Find where the given text appears and provide that cell's center as [x, y] coordinate. 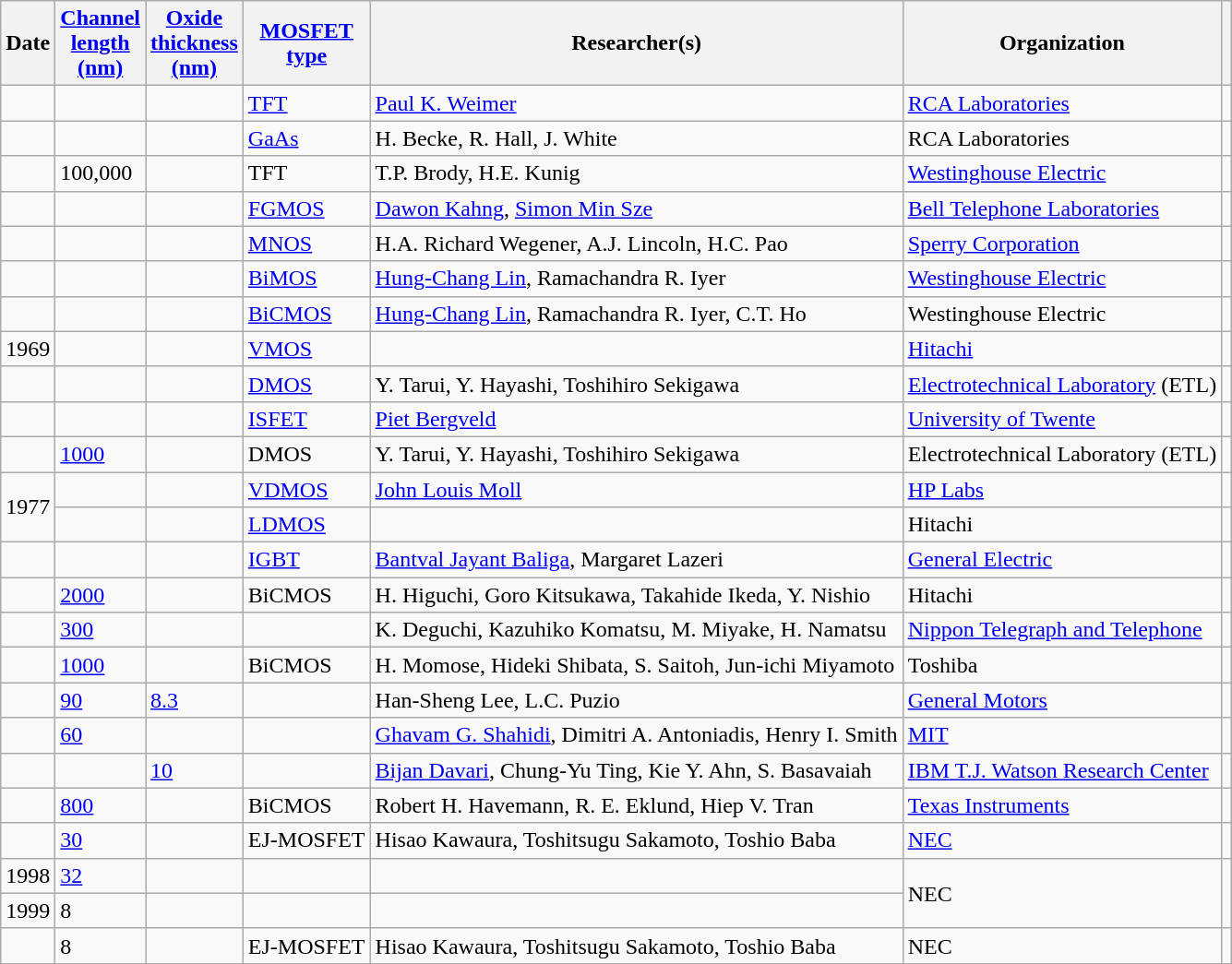
MIT [1062, 735]
H.A. Richard Wegener, A.J. Lincoln, H.C. Pao [637, 244]
H. Becke, R. Hall, J. White [637, 138]
Date [28, 43]
IGBT [306, 560]
General Electric [1062, 560]
GaAs [306, 138]
Toshiba [1062, 665]
1998 [28, 875]
ISFET [306, 419]
Bijan Davari, Chung-Yu Ting, Kie Y. Ahn, S. Basavaiah [637, 770]
Bantval Jayant Baliga, Margaret Lazeri [637, 560]
Hung-Chang Lin, Ramachandra R. Iyer, C.T. Ho [637, 314]
MNOS [306, 244]
IBM T.J. Watson Research Center [1062, 770]
Sperry Corporation [1062, 244]
Dawon Kahng, Simon Min Sze [637, 208]
H. Momose, Hideki Shibata, S. Saitoh, Jun-ichi Miyamoto [637, 665]
10 [195, 770]
1977 [28, 507]
General Motors [1062, 700]
University of Twente [1062, 419]
Ghavam G. Shahidi, Dimitri A. Antoniadis, Henry I. Smith [637, 735]
Bell Telephone Laboratories [1062, 208]
K. Deguchi, Kazuhiko Komatsu, M. Miyake, H. Namatsu [637, 630]
Channellength(nm) [101, 43]
Organization [1062, 43]
Researcher(s) [637, 43]
30 [101, 840]
1969 [28, 349]
32 [101, 875]
100,000 [101, 173]
John Louis Moll [637, 490]
1999 [28, 910]
Robert H. Havemann, R. E. Eklund, Hiep V. Tran [637, 805]
8.3 [195, 700]
300 [101, 630]
800 [101, 805]
Nippon Telegraph and Telephone [1062, 630]
MOSFETtype [306, 43]
T.P. Brody, H.E. Kunig [637, 173]
H. Higuchi, Goro Kitsukawa, Takahide Ikeda, Y. Nishio [637, 595]
VMOS [306, 349]
HP Labs [1062, 490]
VDMOS [306, 490]
90 [101, 700]
60 [101, 735]
LDMOS [306, 525]
Paul K. Weimer [637, 103]
Han-Sheng Lee, L.C. Puzio [637, 700]
Oxidethickness(nm) [195, 43]
Hung-Chang Lin, Ramachandra R. Iyer [637, 279]
BiMOS [306, 279]
2000 [101, 595]
Piet Bergveld [637, 419]
Texas Instruments [1062, 805]
FGMOS [306, 208]
